From the cell containing the given text, extract its center point as [X, Y] coordinate. 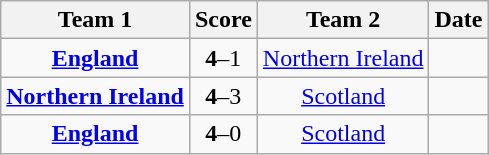
Score [223, 20]
Team 1 [96, 20]
Team 2 [343, 20]
4–0 [223, 134]
Date [458, 20]
4–1 [223, 58]
4–3 [223, 96]
